Detect which cell encompasses the target text, then output its (X, Y) center coordinate. 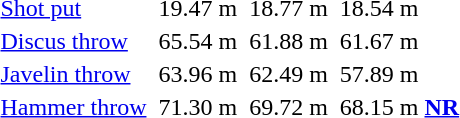
57.89 m (399, 74)
61.88 m (289, 41)
61.67 m (399, 41)
63.96 m (198, 74)
62.49 m (289, 74)
65.54 m (198, 41)
